Scan for the cell matching the given text and deliver its (X, Y) coordinate at center. 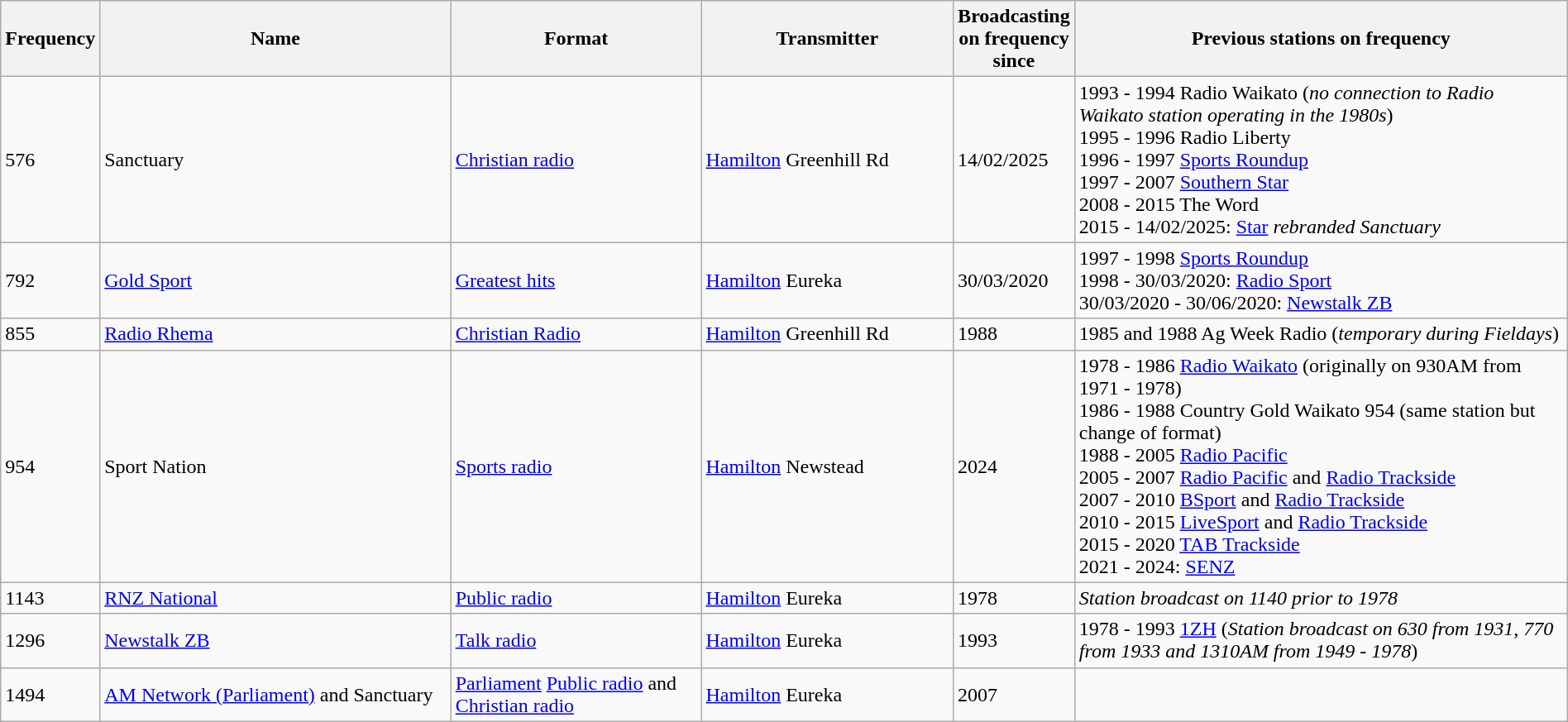
Name (276, 39)
1985 and 1988 Ag Week Radio (temporary during Fieldays) (1321, 334)
1997 - 1998 Sports Roundup 1998 - 30/03/2020: Radio Sport 30/03/2020 - 30/06/2020: Newstalk ZB (1321, 280)
Christian Radio (576, 334)
Talk radio (576, 640)
855 (50, 334)
1143 (50, 598)
Sports radio (576, 466)
Previous stations on frequency (1321, 39)
Sanctuary (276, 160)
792 (50, 280)
14/02/2025 (1014, 160)
Parliament Public radio and Christian radio (576, 695)
RNZ National (276, 598)
Christian radio (576, 160)
Hamilton Newstead (827, 466)
2024 (1014, 466)
30/03/2020 (1014, 280)
2007 (1014, 695)
Sport Nation (276, 466)
Public radio (576, 598)
Gold Sport (276, 280)
576 (50, 160)
1978 - 1993 1ZH (Station broadcast on 630 from 1931, 770 from 1933 and 1310AM from 1949 - 1978) (1321, 640)
1978 (1014, 598)
Frequency (50, 39)
Broadcasting on frequency since (1014, 39)
Station broadcast on 1140 prior to 1978 (1321, 598)
AM Network (Parliament) and Sanctuary (276, 695)
Greatest hits (576, 280)
1296 (50, 640)
Transmitter (827, 39)
Format (576, 39)
1494 (50, 695)
Newstalk ZB (276, 640)
954 (50, 466)
1988 (1014, 334)
Radio Rhema (276, 334)
1993 (1014, 640)
